Return [X, Y] of the center of cell containing provided text 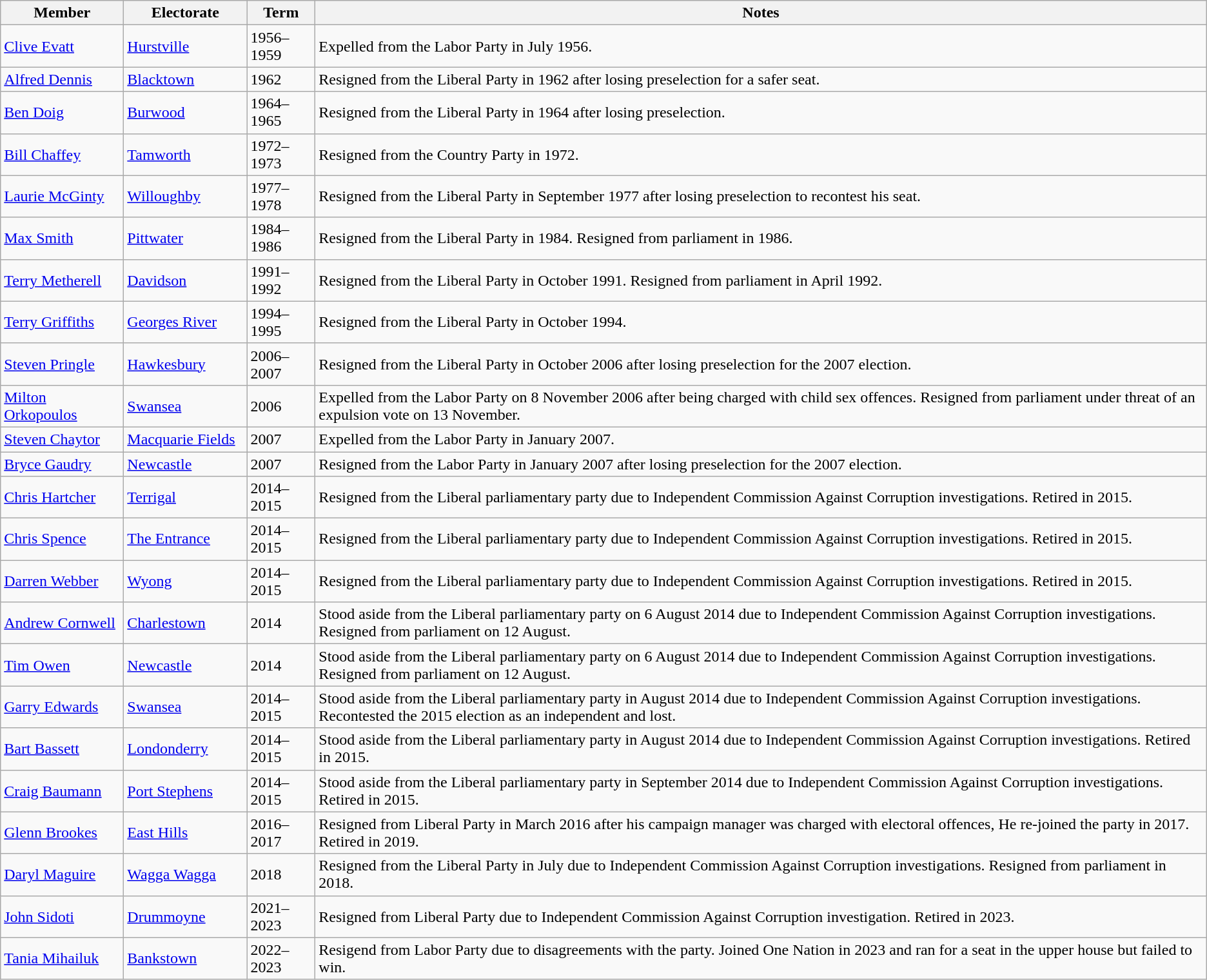
Andrew Cornwell [62, 623]
Willoughby [186, 196]
2018 [281, 874]
Tim Owen [62, 665]
Clive Evatt [62, 46]
Expelled from the Labor Party in January 2007. [761, 439]
Burwood [186, 112]
East Hills [186, 833]
Resigned from Liberal Party due to Independent Commission Against Corruption investigation. Retired in 2023. [761, 917]
Blacktown [186, 79]
Port Stephens [186, 790]
Hawkesbury [186, 364]
Tamworth [186, 155]
Notes [761, 13]
Charlestown [186, 623]
2016–2017 [281, 833]
2022–2023 [281, 958]
Drummoyne [186, 917]
Chris Hartcher [62, 498]
Macquarie Fields [186, 439]
1977–1978 [281, 196]
Wagga Wagga [186, 874]
Term [281, 13]
Expelled from the Labor Party in July 1956. [761, 46]
Max Smith [62, 239]
1972–1973 [281, 155]
2006 [281, 406]
Stood aside from the Liberal parliamentary party in September 2014 due to Independent Commission Against Corruption investigations. Retired in 2015. [761, 790]
Wyong [186, 582]
Hurstville [186, 46]
Alfred Dennis [62, 79]
Resigned from the Liberal Party in October 2006 after losing preselection for the 2007 election. [761, 364]
Resigned from the Liberal Party in 1962 after losing preselection for a safer seat. [761, 79]
Resigned from the Liberal Party in October 1994. [761, 322]
2021–2023 [281, 917]
Resigned from the Liberal Party in 1964 after losing preselection. [761, 112]
Resigned from the Liberal Party in 1984. Resigned from parliament in 1986. [761, 239]
1962 [281, 79]
Londonderry [186, 749]
Steven Chaytor [62, 439]
Terry Metherell [62, 280]
Terry Griffiths [62, 322]
Bart Bassett [62, 749]
Electorate [186, 13]
Laurie McGinty [62, 196]
The Entrance [186, 539]
Stood aside from the Liberal parliamentary party in August 2014 due to Independent Commission Against Corruption investigations. Retired in 2015. [761, 749]
Darren Webber [62, 582]
Georges River [186, 322]
Daryl Maguire [62, 874]
Tania Mihailuk [62, 958]
Terrigal [186, 498]
Resigned from the Liberal Party in July due to Independent Commission Against Corruption investigations. Resigned from parliament in 2018. [761, 874]
Ben Doig [62, 112]
Glenn Brookes [62, 833]
Resigned from the Liberal Party in October 1991. Resigned from parliament in April 1992. [761, 280]
2006–2007 [281, 364]
John Sidoti [62, 917]
Milton Orkopoulos [62, 406]
Davidson [186, 280]
1956–1959 [281, 46]
1964–1965 [281, 112]
Bill Chaffey [62, 155]
Resigned from the Liberal Party in September 1977 after losing preselection to recontest his seat. [761, 196]
Craig Baumann [62, 790]
Steven Pringle [62, 364]
Resigend from Labor Party due to disagreements with the party. Joined One Nation in 2023 and ran for a seat in the upper house but failed to win. [761, 958]
1984–1986 [281, 239]
Garry Edwards [62, 707]
Resigned from the Labor Party in January 2007 after losing preselection for the 2007 election. [761, 464]
Bryce Gaudry [62, 464]
1991–1992 [281, 280]
Member [62, 13]
Resigned from the Country Party in 1972. [761, 155]
Pittwater [186, 239]
Bankstown [186, 958]
Chris Spence [62, 539]
1994–1995 [281, 322]
